Locate the cell with the specified text and output its (X, Y) center coordinate. 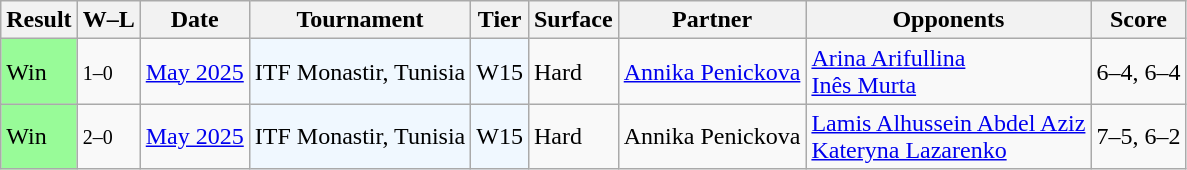
Lamis Alhussein Abdel Aziz Kateryna Lazarenko (948, 136)
7–5, 6–2 (1138, 136)
1–0 (108, 72)
Tier (500, 20)
Surface (573, 20)
Partner (712, 20)
Score (1138, 20)
Tournament (360, 20)
6–4, 6–4 (1138, 72)
Arina Arifullina Inês Murta (948, 72)
Date (194, 20)
2–0 (108, 136)
W–L (108, 20)
Result (39, 20)
Opponents (948, 20)
